From the cell containing the given text, extract its center point as [X, Y] coordinate. 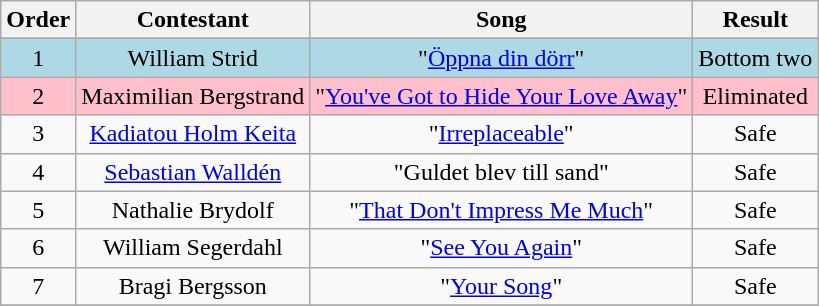
Order [38, 20]
7 [38, 286]
"You've Got to Hide Your Love Away" [502, 96]
Kadiatou Holm Keita [193, 134]
Maximilian Bergstrand [193, 96]
Nathalie Brydolf [193, 210]
"Irreplaceable" [502, 134]
William Strid [193, 58]
Sebastian Walldén [193, 172]
Contestant [193, 20]
6 [38, 248]
William Segerdahl [193, 248]
2 [38, 96]
4 [38, 172]
Song [502, 20]
Bragi Bergsson [193, 286]
1 [38, 58]
"See You Again" [502, 248]
5 [38, 210]
"Guldet blev till sand" [502, 172]
3 [38, 134]
Bottom two [756, 58]
"Your Song" [502, 286]
Result [756, 20]
"Öppna din dörr" [502, 58]
Eliminated [756, 96]
"That Don't Impress Me Much" [502, 210]
